Identify which cell holds the provided text, then report its [X, Y] central coordinate. 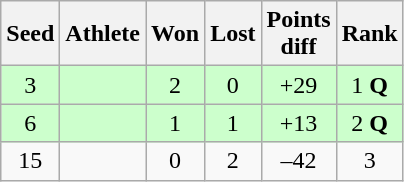
6 [30, 123]
Seed [30, 34]
Athlete [103, 34]
2 Q [370, 123]
+13 [298, 123]
Rank [370, 34]
Won [176, 34]
+29 [298, 85]
Lost [233, 34]
–42 [298, 161]
15 [30, 161]
Pointsdiff [298, 34]
1 Q [370, 85]
